Pinpoint the cell where the given text exists, returning its (X, Y) midpoint coordinate. 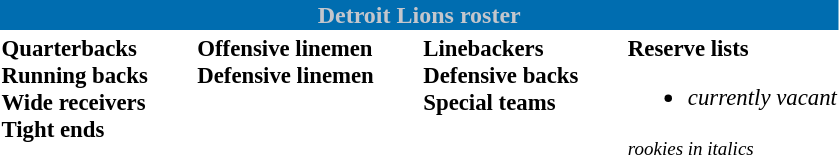
Detroit Lions roster (419, 15)
